Search for the cell housing the specified text and yield its (x, y) center coordinate. 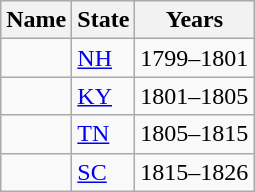
1815–1826 (194, 172)
1801–1805 (194, 96)
NH (104, 58)
Name (36, 20)
Years (194, 20)
1805–1815 (194, 134)
KY (104, 96)
1799–1801 (194, 58)
SC (104, 172)
TN (104, 134)
State (104, 20)
